Find where the given text appears and provide that cell's center as [X, Y] coordinate. 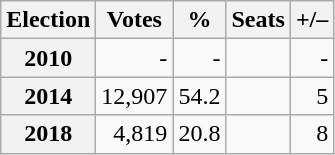
Seats [258, 20]
5 [312, 96]
8 [312, 134]
54.2 [200, 96]
2018 [48, 134]
20.8 [200, 134]
12,907 [134, 96]
+/– [312, 20]
2010 [48, 58]
Election [48, 20]
4,819 [134, 134]
2014 [48, 96]
% [200, 20]
Votes [134, 20]
